Return [x, y] of the center of cell containing provided text 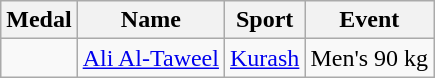
Event [370, 20]
Medal [39, 20]
Kurash [264, 58]
Men's 90 kg [370, 58]
Name [150, 20]
Ali Al-Taweel [150, 58]
Sport [264, 20]
